Locate the cell with the specified text and output its (X, Y) center coordinate. 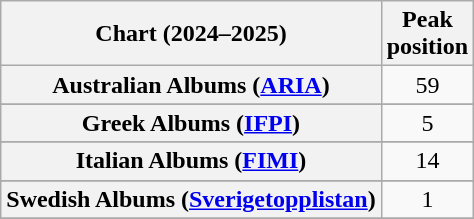
Australian Albums (ARIA) (191, 85)
Peakposition (427, 34)
Greek Albums (IFPI) (191, 123)
5 (427, 123)
Swedish Albums (Sverigetopplistan) (191, 199)
59 (427, 85)
1 (427, 199)
Italian Albums (FIMI) (191, 161)
Chart (2024–2025) (191, 34)
14 (427, 161)
